Return (x, y) of the center of cell containing provided text 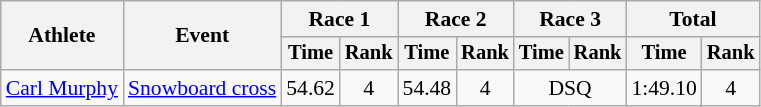
Total (692, 19)
1:49.10 (664, 88)
Snowboard cross (202, 88)
Event (202, 36)
Race 3 (570, 19)
Athlete (62, 36)
DSQ (570, 88)
54.48 (428, 88)
Race 2 (456, 19)
Race 1 (339, 19)
Carl Murphy (62, 88)
54.62 (310, 88)
